Pinpoint the cell where the given text exists, returning its (x, y) midpoint coordinate. 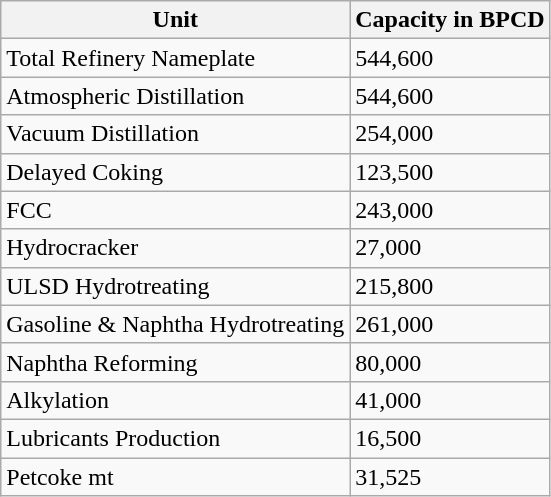
Petcoke mt (176, 477)
Atmospheric Distillation (176, 96)
Capacity in BPCD (450, 20)
Gasoline & Naphtha Hydrotreating (176, 324)
80,000 (450, 362)
Alkylation (176, 400)
31,525 (450, 477)
Vacuum Distillation (176, 134)
Naphtha Reforming (176, 362)
Delayed Coking (176, 172)
41,000 (450, 400)
215,800 (450, 286)
261,000 (450, 324)
16,500 (450, 438)
Unit (176, 20)
Hydrocracker (176, 248)
Lubricants Production (176, 438)
ULSD Hydrotreating (176, 286)
243,000 (450, 210)
123,500 (450, 172)
254,000 (450, 134)
Total Refinery Nameplate (176, 58)
27,000 (450, 248)
FCC (176, 210)
